For the text-containing cell, return its midpoint in [x, y] coordinate format. 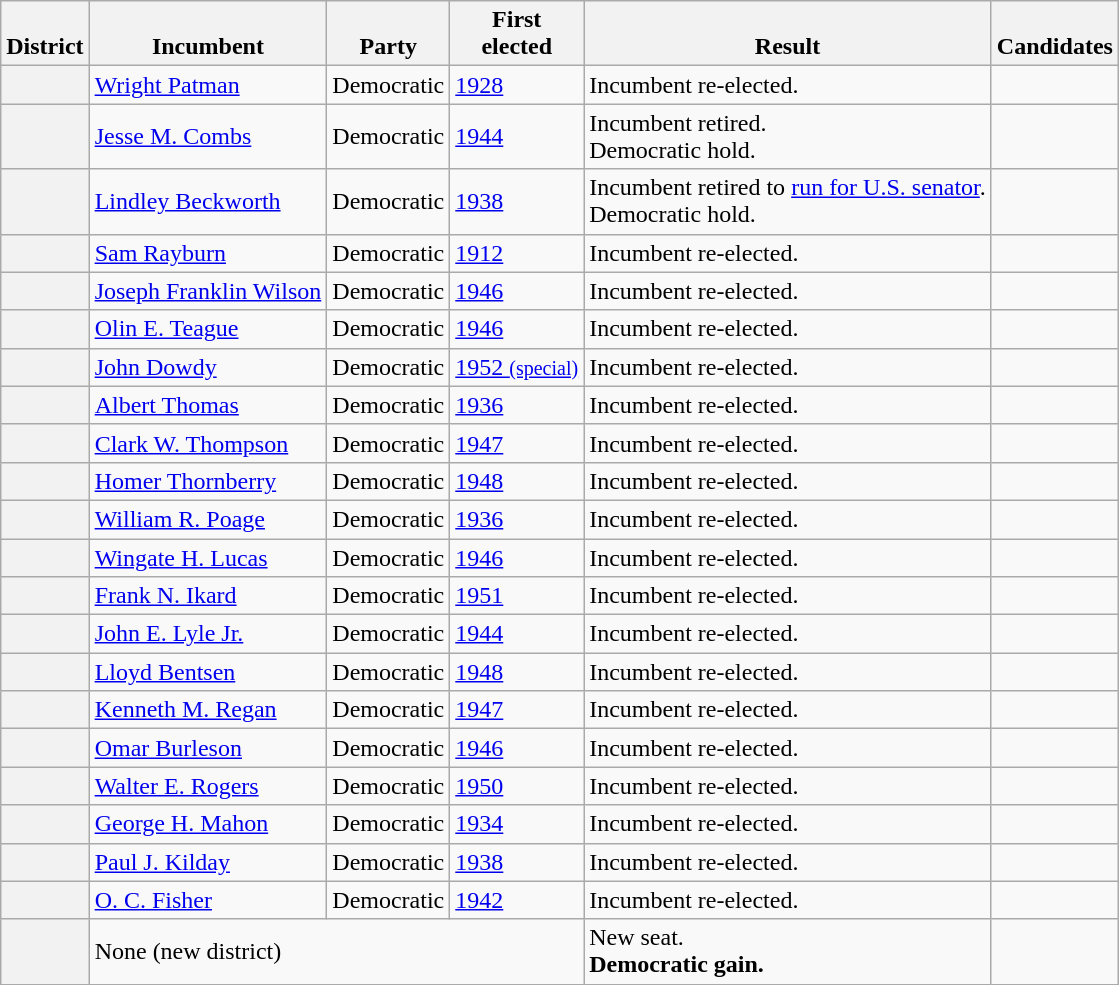
1942 [517, 900]
Lloyd Bentsen [208, 672]
Olin E. Teague [208, 329]
Frank N. Ikard [208, 596]
Party [388, 34]
John Dowdy [208, 367]
Jesse M. Combs [208, 136]
Result [788, 34]
District [45, 34]
Firstelected [517, 34]
New seat.Democratic gain. [788, 952]
Wingate H. Lucas [208, 557]
Albert Thomas [208, 405]
1934 [517, 824]
1951 [517, 596]
1928 [517, 85]
None (new district) [336, 952]
1950 [517, 786]
Kenneth M. Regan [208, 710]
Incumbent retired to run for U.S. senator.Democratic hold. [788, 202]
Sam Rayburn [208, 253]
John E. Lyle Jr. [208, 634]
Clark W. Thompson [208, 443]
Incumbent [208, 34]
Homer Thornberry [208, 481]
Lindley Beckworth [208, 202]
William R. Poage [208, 519]
1952 (special) [517, 367]
Joseph Franklin Wilson [208, 291]
Walter E. Rogers [208, 786]
Incumbent retired.Democratic hold. [788, 136]
Wright Patman [208, 85]
George H. Mahon [208, 824]
Candidates [1054, 34]
Paul J. Kilday [208, 862]
O. C. Fisher [208, 900]
1912 [517, 253]
Omar Burleson [208, 748]
